Scan for the cell matching the given text and deliver its (x, y) coordinate at center. 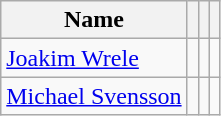
Name (94, 20)
Michael Svensson (94, 96)
Joakim Wrele (94, 58)
